Scan for the cell matching the given text and deliver its (x, y) coordinate at center. 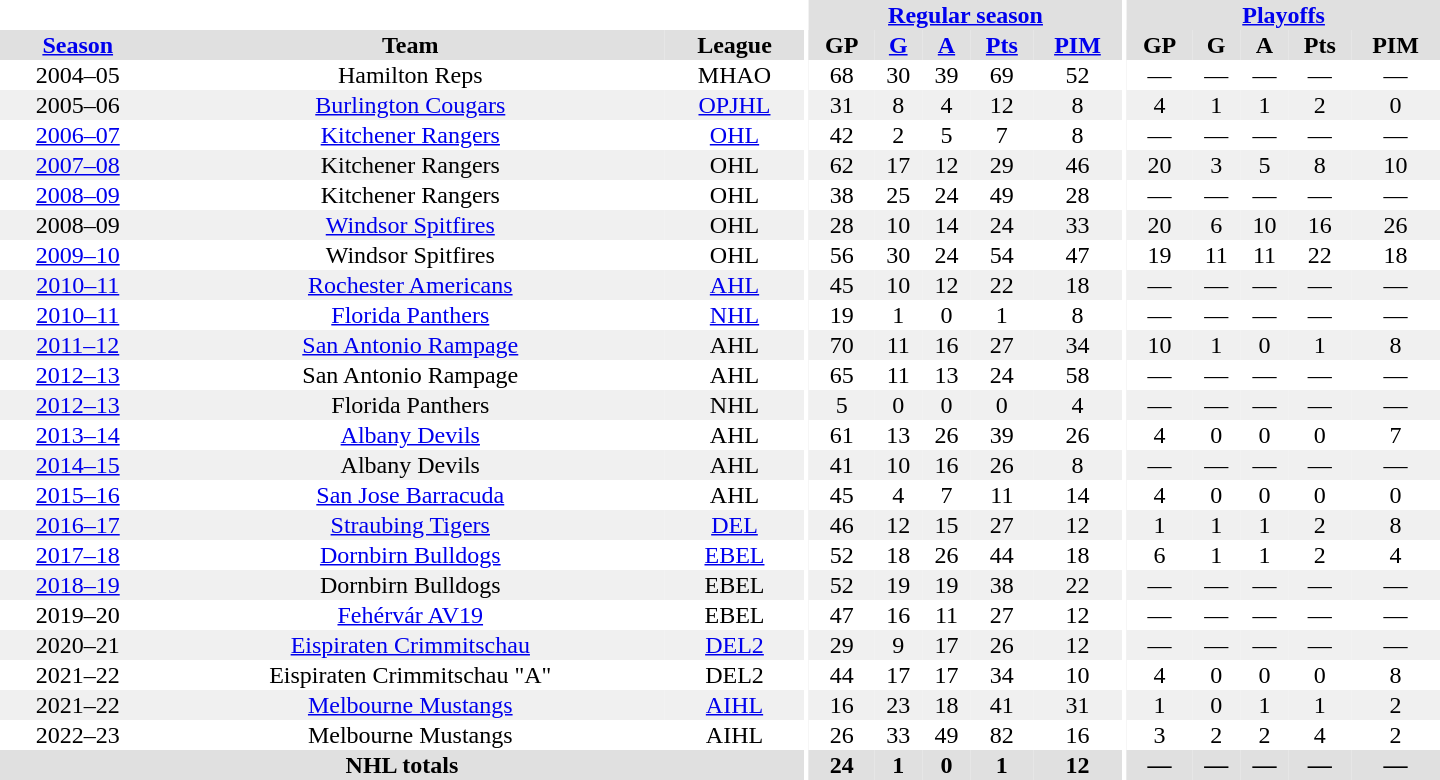
Eispiraten Crimmitschau (410, 645)
54 (1002, 255)
2011–12 (78, 345)
70 (842, 345)
2017–18 (78, 555)
Burlington Cougars (410, 105)
2013–14 (78, 435)
Rochester Americans (410, 285)
82 (1002, 735)
Season (78, 45)
69 (1002, 75)
2007–08 (78, 165)
2006–07 (78, 135)
25 (898, 195)
2015–16 (78, 495)
68 (842, 75)
9 (898, 645)
61 (842, 435)
56 (842, 255)
Straubing Tigers (410, 525)
2019–20 (78, 615)
15 (946, 525)
58 (1078, 375)
62 (842, 165)
2020–21 (78, 645)
MHAO (734, 75)
65 (842, 375)
2018–19 (78, 585)
2014–15 (78, 465)
42 (842, 135)
Team (410, 45)
Playoffs (1284, 15)
San Jose Barracuda (410, 495)
23 (898, 705)
2009–10 (78, 255)
2004–05 (78, 75)
Hamilton Reps (410, 75)
2005–06 (78, 105)
2016–17 (78, 525)
NHL totals (402, 765)
OPJHL (734, 105)
2022–23 (78, 735)
DEL (734, 525)
Regular season (966, 15)
Eispiraten Crimmitschau "A" (410, 675)
Fehérvár AV19 (410, 615)
League (734, 45)
